Locate the cell with the specified text and output its [X, Y] center coordinate. 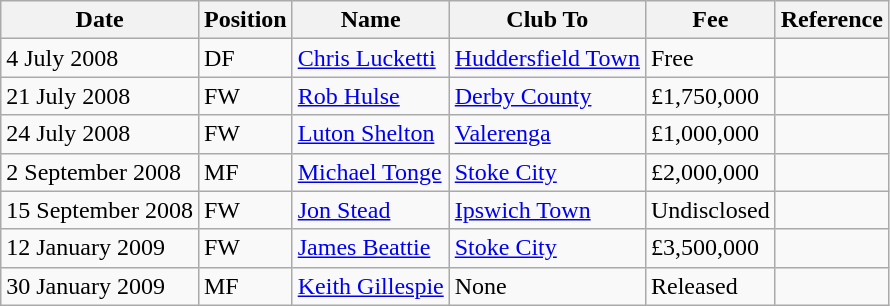
Undisclosed [710, 210]
Name [370, 20]
4 July 2008 [100, 58]
Valerenga [547, 134]
Keith Gillespie [370, 286]
Date [100, 20]
12 January 2009 [100, 248]
Reference [832, 20]
Jon Stead [370, 210]
Chris Lucketti [370, 58]
Free [710, 58]
DF [245, 58]
Luton Shelton [370, 134]
James Beattie [370, 248]
Derby County [547, 96]
2 September 2008 [100, 172]
Position [245, 20]
21 July 2008 [100, 96]
15 September 2008 [100, 210]
£2,000,000 [710, 172]
Michael Tonge [370, 172]
Club To [547, 20]
Rob Hulse [370, 96]
Ipswich Town [547, 210]
£1,750,000 [710, 96]
24 July 2008 [100, 134]
Huddersfield Town [547, 58]
Released [710, 286]
£3,500,000 [710, 248]
30 January 2009 [100, 286]
None [547, 286]
£1,000,000 [710, 134]
Fee [710, 20]
